For the text-containing cell, return its midpoint in [X, Y] coordinate format. 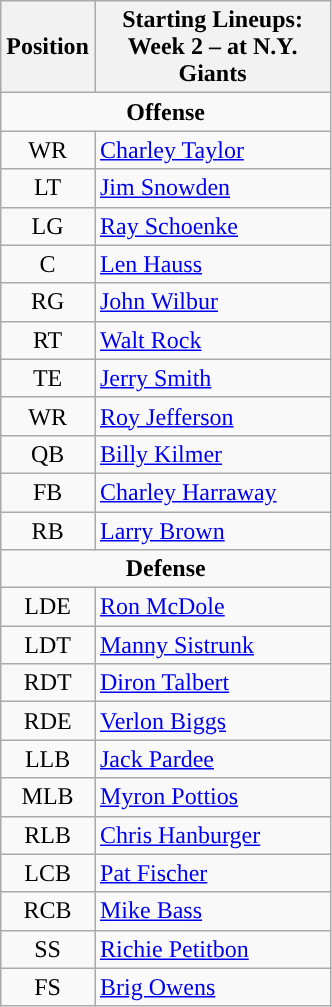
Jerry Smith [212, 378]
RCB [48, 911]
Brig Owens [212, 987]
QB [48, 454]
LT [48, 188]
SS [48, 949]
Ray Schoenke [212, 226]
C [48, 264]
Offense [166, 112]
Larry Brown [212, 531]
Pat Fischer [212, 873]
Manny Sistrunk [212, 645]
Charley Harraway [212, 492]
Roy Jefferson [212, 416]
Mike Bass [212, 911]
Chris Hanburger [212, 835]
RDE [48, 721]
RG [48, 302]
Walt Rock [212, 340]
TE [48, 378]
LDE [48, 607]
RLB [48, 835]
Len Hauss [212, 264]
Diron Talbert [212, 683]
LG [48, 226]
Position [48, 47]
FB [48, 492]
LDT [48, 645]
Jim Snowden [212, 188]
Billy Kilmer [212, 454]
Charley Taylor [212, 150]
Jack Pardee [212, 759]
LCB [48, 873]
Richie Petitbon [212, 949]
Ron McDole [212, 607]
RDT [48, 683]
RB [48, 531]
LLB [48, 759]
Defense [166, 569]
John Wilbur [212, 302]
MLB [48, 797]
Starting Lineups: Week 2 – at N.Y. Giants [212, 47]
Myron Pottios [212, 797]
FS [48, 987]
RT [48, 340]
Verlon Biggs [212, 721]
